Determine the [X, Y] coordinate at the center of the cell enclosing the given text.  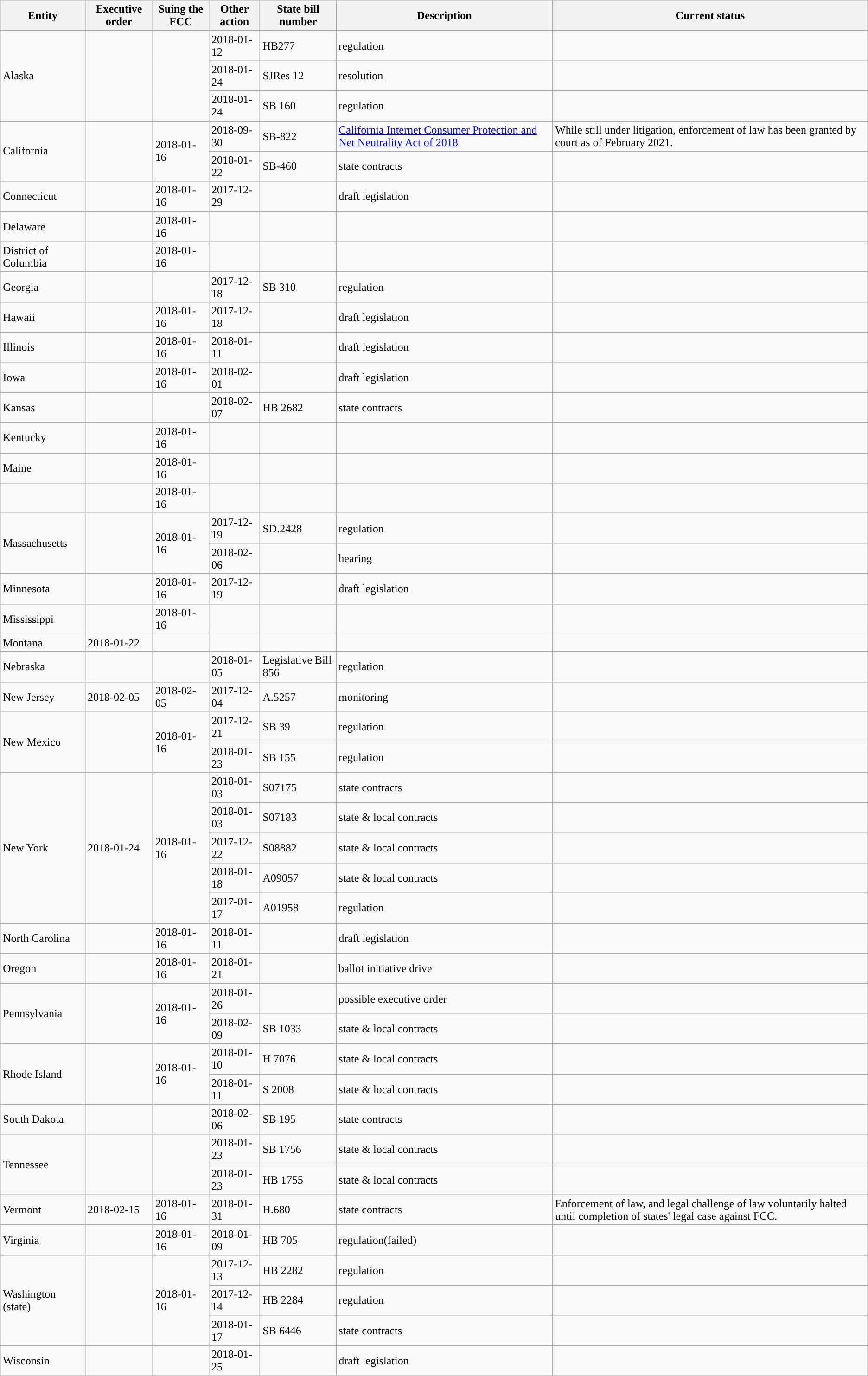
2018-02-01 [235, 378]
2018-01-21 [235, 968]
Iowa [43, 378]
SB 310 [298, 287]
HB 2682 [298, 408]
HB 2282 [298, 1270]
S08882 [298, 848]
SB-460 [298, 166]
2018-02-07 [235, 408]
HB 705 [298, 1240]
Maine [43, 468]
Kansas [43, 408]
S07175 [298, 787]
Pennsylvania [43, 1014]
SB 195 [298, 1120]
SB 160 [298, 106]
Montana [43, 643]
2017-12-04 [235, 697]
Current status [710, 16]
2018-02-15 [119, 1210]
SB 1756 [298, 1149]
ballot initiative drive [444, 968]
SB-822 [298, 136]
Other action [235, 16]
New York [43, 848]
Legislative Bill 856 [298, 667]
regulation(failed) [444, 1240]
While still under litigation, enforcement of law has been granted by court as of February 2021. [710, 136]
California Internet Consumer Protection and Net Neutrality Act of 2018 [444, 136]
State bill number [298, 16]
Rhode Island [43, 1074]
A01958 [298, 908]
Virginia [43, 1240]
2018-01-12 [235, 45]
Washington (state) [43, 1300]
2017-12-22 [235, 848]
2017-12-21 [235, 727]
SB 39 [298, 727]
District of Columbia [43, 257]
2018-01-31 [235, 1210]
S 2008 [298, 1089]
Kentucky [43, 438]
Illinois [43, 347]
2018-01-09 [235, 1240]
Suing the FCC [181, 16]
Enforcement of law, and legal challenge of law voluntarily halted until completion of states' legal case against FCC. [710, 1210]
2017-12-29 [235, 197]
Tennessee [43, 1165]
Hawaii [43, 317]
Mississippi [43, 619]
S07183 [298, 817]
Description [444, 16]
Vermont [43, 1210]
H.680 [298, 1210]
2018-02-09 [235, 1029]
A09057 [298, 878]
resolution [444, 76]
Massachusetts [43, 544]
2018-01-26 [235, 999]
2018-01-25 [235, 1361]
Oregon [43, 968]
North Carolina [43, 939]
2017-12-14 [235, 1300]
hearing [444, 558]
possible executive order [444, 999]
Delaware [43, 226]
New Jersey [43, 697]
2018-01-18 [235, 878]
2018-01-05 [235, 667]
New Mexico [43, 742]
Alaska [43, 76]
A.5257 [298, 697]
Nebraska [43, 667]
South Dakota [43, 1120]
SB 6446 [298, 1330]
Wisconsin [43, 1361]
monitoring [444, 697]
HB277 [298, 45]
2018-01-10 [235, 1059]
SB 1033 [298, 1029]
Entity [43, 16]
Minnesota [43, 589]
2017-12-13 [235, 1270]
SB 155 [298, 757]
Connecticut [43, 197]
HB 2284 [298, 1300]
HB 1755 [298, 1180]
2017-01-17 [235, 908]
Executive order [119, 16]
2018-01-17 [235, 1330]
2018-09-30 [235, 136]
SJRes 12 [298, 76]
Georgia [43, 287]
H 7076 [298, 1059]
SD.2428 [298, 529]
California [43, 151]
